Identify which cell holds the provided text, then report its [x, y] central coordinate. 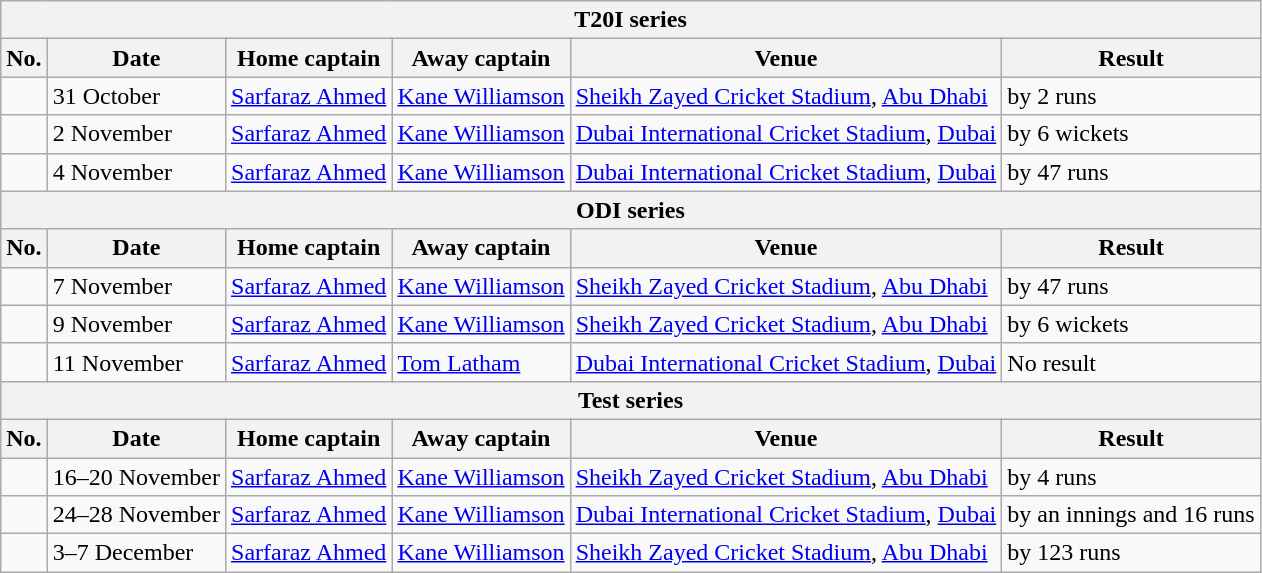
ODI series [630, 210]
by 2 runs [1131, 96]
Test series [630, 400]
31 October [136, 96]
2 November [136, 134]
by 123 runs [1131, 553]
Tom Latham [481, 362]
9 November [136, 324]
24–28 November [136, 515]
No result [1131, 362]
3–7 December [136, 553]
7 November [136, 286]
16–20 November [136, 477]
4 November [136, 172]
T20I series [630, 20]
11 November [136, 362]
by 4 runs [1131, 477]
by an innings and 16 runs [1131, 515]
